Search for the cell housing the specified text and yield its (X, Y) center coordinate. 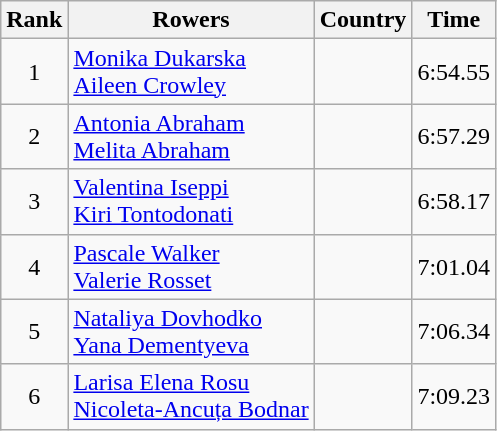
4 (34, 266)
Valentina IseppiKiri Tontodonati (191, 202)
Country (363, 20)
2 (34, 136)
Time (454, 20)
6:57.29 (454, 136)
Rowers (191, 20)
6:54.55 (454, 72)
Antonia AbrahamMelita Abraham (191, 136)
3 (34, 202)
Monika DukarskaAileen Crowley (191, 72)
Pascale WalkerValerie Rosset (191, 266)
7:01.04 (454, 266)
7:06.34 (454, 332)
7:09.23 (454, 396)
Larisa Elena RosuNicoleta-Ancuța Bodnar (191, 396)
5 (34, 332)
6 (34, 396)
Rank (34, 20)
1 (34, 72)
Nataliya DovhodkoYana Dementyeva (191, 332)
6:58.17 (454, 202)
